Find where the given text appears and provide that cell's center as [x, y] coordinate. 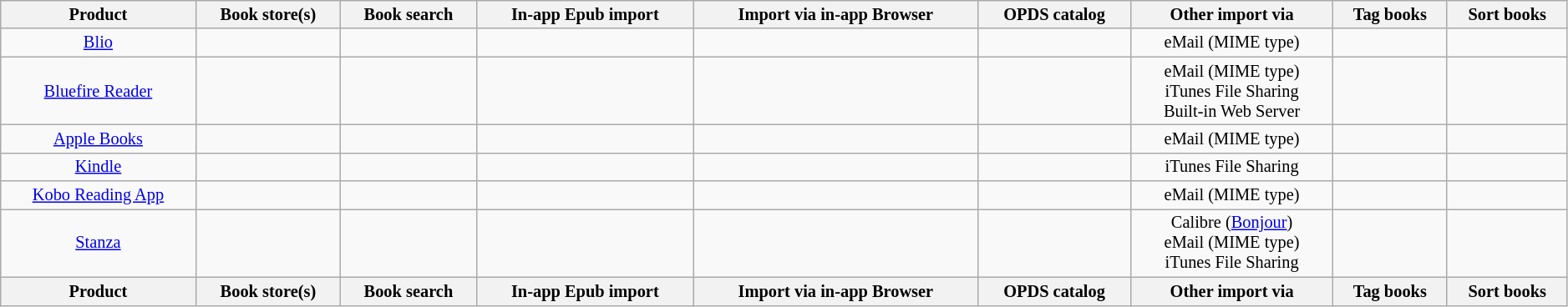
Bluefire Reader [99, 91]
Apple Books [99, 138]
Kobo Reading App [99, 195]
Calibre (Bonjour)eMail (MIME type)iTunes File Sharing [1232, 243]
Kindle [99, 167]
iTunes File Sharing [1232, 167]
Blio [99, 43]
eMail (MIME type)iTunes File SharingBuilt-in Web Server [1232, 91]
Stanza [99, 243]
